Find where the given text appears and provide that cell's center as (X, Y) coordinate. 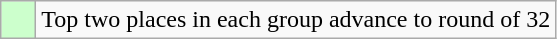
Top two places in each group advance to round of 32 (296, 20)
